From the cell containing the given text, extract its center point as [X, Y] coordinate. 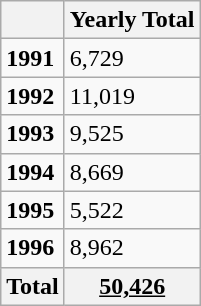
Total [33, 286]
1995 [33, 210]
5,522 [132, 210]
1993 [33, 134]
8,962 [132, 248]
50,426 [132, 286]
8,669 [132, 172]
1992 [33, 96]
11,019 [132, 96]
1991 [33, 58]
9,525 [132, 134]
6,729 [132, 58]
1996 [33, 248]
1994 [33, 172]
Yearly Total [132, 20]
